Identify which cell holds the provided text, then report its (x, y) central coordinate. 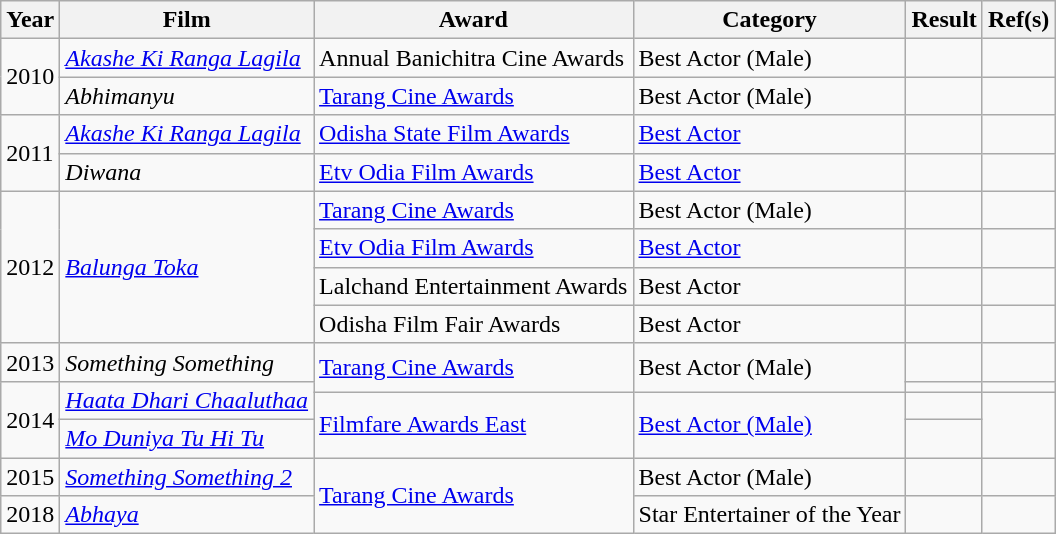
Category (770, 20)
2015 (30, 477)
2013 (30, 362)
Odisha State Film Awards (474, 134)
2010 (30, 77)
2011 (30, 153)
Ref(s) (1018, 20)
Award (474, 20)
Abhimanyu (187, 96)
Something Something 2 (187, 477)
Year (30, 20)
2014 (30, 419)
Abhaya (187, 515)
Film (187, 20)
Diwana (187, 172)
Lalchand Entertainment Awards (474, 286)
Mo Duniya Tu Hi Tu (187, 438)
Filmfare Awards East (474, 424)
Star Entertainer of the Year (770, 515)
2018 (30, 515)
Haata Dhari Chaaluthaa (187, 400)
Annual Banichitra Cine Awards (474, 58)
Odisha Film Fair Awards (474, 324)
Balunga Toka (187, 267)
2012 (30, 267)
Result (944, 20)
Something Something (187, 362)
